Detect which cell encompasses the target text, then output its [X, Y] center coordinate. 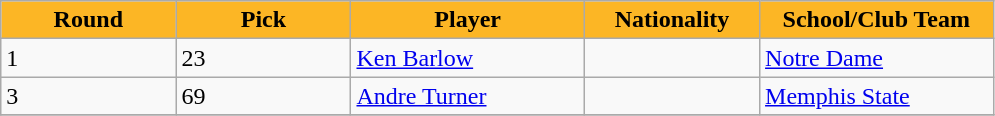
Round [88, 20]
1 [88, 58]
Notre Dame [877, 58]
3 [88, 96]
Nationality [672, 20]
Ken Barlow [468, 58]
School/Club Team [877, 20]
23 [264, 58]
Andre Turner [468, 96]
Player [468, 20]
Pick [264, 20]
Memphis State [877, 96]
69 [264, 96]
